Pinpoint the cell where the given text exists, returning its [x, y] midpoint coordinate. 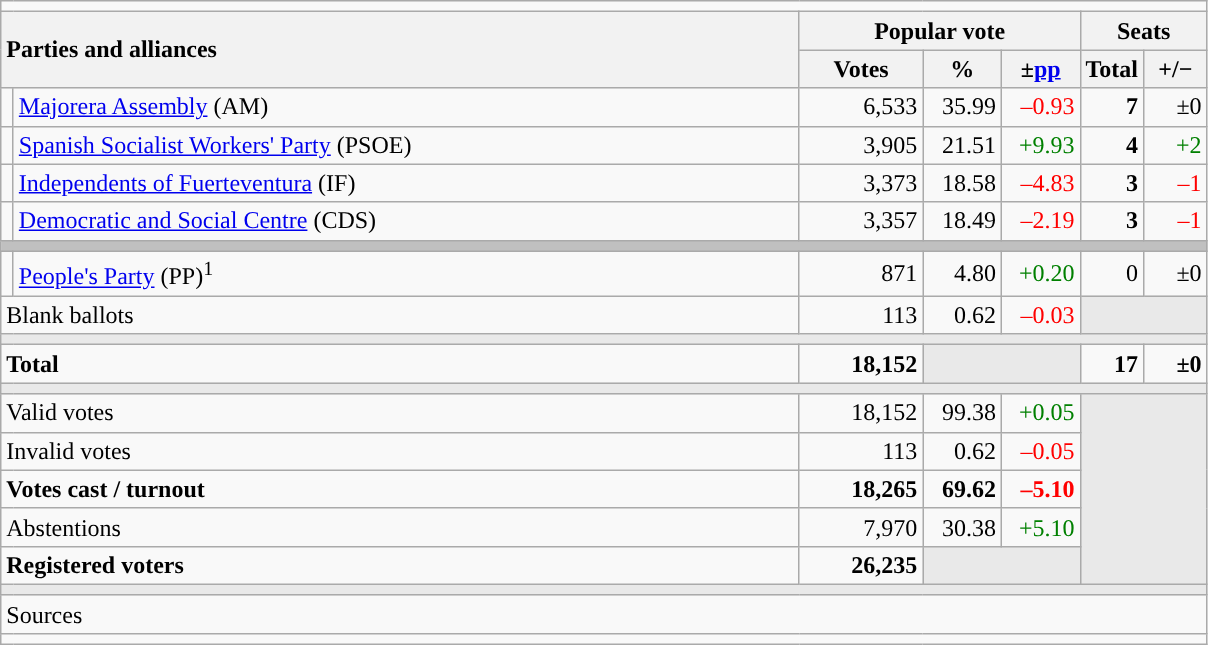
–0.05 [1040, 451]
3,905 [861, 145]
–5.10 [1040, 489]
Abstentions [400, 527]
0 [1112, 274]
Seats [1144, 31]
21.51 [962, 145]
17 [1112, 364]
Independents of Fuerteventura (IF) [406, 183]
3,357 [861, 221]
+/− [1176, 69]
4.80 [962, 274]
26,235 [861, 565]
871 [861, 274]
–0.03 [1040, 315]
4 [1112, 145]
18,265 [861, 489]
6,533 [861, 107]
7,970 [861, 527]
69.62 [962, 489]
+5.10 [1040, 527]
+2 [1176, 145]
Parties and alliances [400, 50]
–2.19 [1040, 221]
Blank ballots [400, 315]
Majorera Assembly (AM) [406, 107]
18.58 [962, 183]
+0.20 [1040, 274]
99.38 [962, 413]
Spanish Socialist Workers' Party (PSOE) [406, 145]
30.38 [962, 527]
Votes [861, 69]
±pp [1040, 69]
Votes cast / turnout [400, 489]
7 [1112, 107]
Popular vote [940, 31]
% [962, 69]
Invalid votes [400, 451]
+0.05 [1040, 413]
3,373 [861, 183]
–4.83 [1040, 183]
People's Party (PP)1 [406, 274]
–0.93 [1040, 107]
35.99 [962, 107]
Sources [604, 614]
Democratic and Social Centre (CDS) [406, 221]
+9.93 [1040, 145]
18.49 [962, 221]
Registered voters [400, 565]
Valid votes [400, 413]
